Return the [x, y] coordinate for the center point of the cell that contains the specified text.  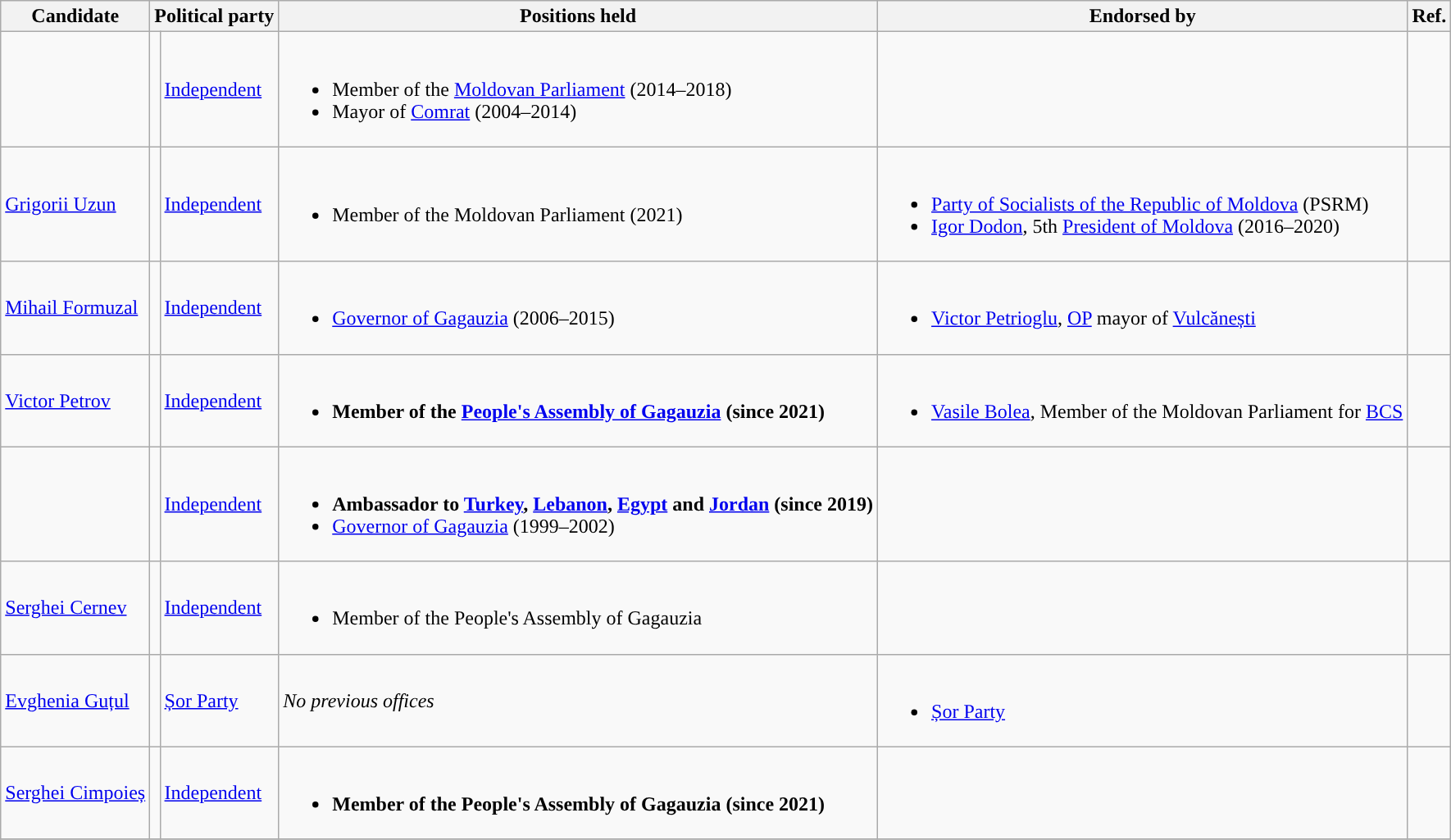
Member of the Moldovan Parliament (2014–2018)Mayor of Comrat (2004–2014) [579, 89]
No previous offices [579, 700]
Governor of Gagauzia (2006–2015) [579, 308]
Grigorii Uzun [75, 204]
Victor Petrioglu, OP mayor of Vulcănești [1143, 308]
Positions held [579, 16]
Serghei Cernev [75, 608]
Vasile Bolea, Member of the Moldovan Parliament for BCS [1143, 400]
Evghenia Guțul [75, 700]
Political party [215, 16]
Victor Petrov [75, 400]
Member of the People's Assembly of Gagauzia [579, 608]
Ambassador to Turkey, Lebanon, Egypt and Jordan (since 2019)Governor of Gagauzia (1999–2002) [579, 504]
Mihail Formuzal [75, 308]
Member of the Moldovan Parliament (2021) [579, 204]
Party of Socialists of the Republic of Moldova (PSRM)Igor Dodon, 5th President of Moldova (2016–2020) [1143, 204]
Endorsed by [1143, 16]
Ref. [1430, 16]
Candidate [75, 16]
Serghei Cimpoieș [75, 793]
